From the cell containing the given text, extract its center point as [x, y] coordinate. 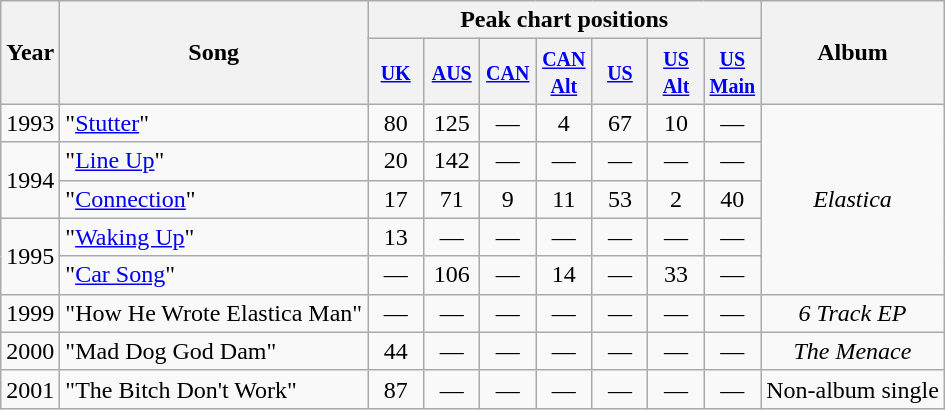
CANAlt [564, 72]
Album [853, 52]
4 [564, 123]
"Line Up" [214, 161]
2001 [30, 389]
"Connection" [214, 199]
33 [676, 275]
71 [452, 199]
67 [620, 123]
Elastica [853, 199]
AUS [452, 72]
13 [396, 237]
10 [676, 123]
53 [620, 199]
40 [732, 199]
9 [508, 199]
2000 [30, 351]
Song [214, 52]
20 [396, 161]
17 [396, 199]
"The Bitch Don't Work" [214, 389]
1999 [30, 313]
106 [452, 275]
The Menace [853, 351]
80 [396, 123]
125 [452, 123]
Peak chart positions [564, 20]
"Mad Dog God Dam" [214, 351]
142 [452, 161]
Non-album single [853, 389]
US Alt [676, 72]
1993 [30, 123]
1994 [30, 180]
US [620, 72]
"How He Wrote Elastica Man" [214, 313]
"Car Song" [214, 275]
14 [564, 275]
US Main [732, 72]
11 [564, 199]
"Waking Up" [214, 237]
UK [396, 72]
87 [396, 389]
6 Track EP [853, 313]
1995 [30, 256]
44 [396, 351]
2 [676, 199]
Year [30, 52]
"Stutter" [214, 123]
CAN [508, 72]
